Find where the given text appears and provide that cell's center as [x, y] coordinate. 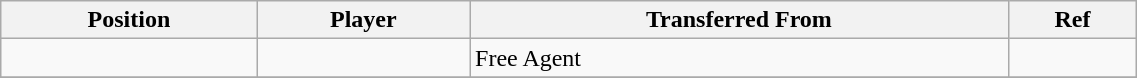
Free Agent [740, 58]
Ref [1072, 20]
Transferred From [740, 20]
Player [363, 20]
Position [129, 20]
